Pinpoint the cell where the given text exists, returning its [X, Y] midpoint coordinate. 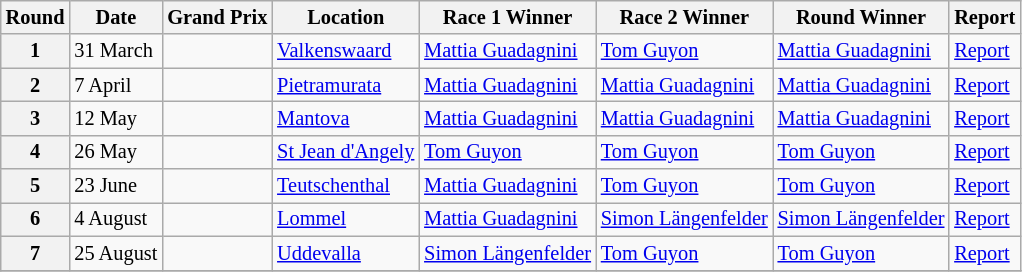
31 March [116, 51]
Pietramurata [346, 85]
Uddevalla [346, 253]
3 [36, 118]
23 June [116, 186]
Race 1 Winner [508, 17]
6 [36, 219]
Lommel [346, 219]
4 [36, 152]
Location [346, 17]
Valkenswaard [346, 51]
1 [36, 51]
Mantova [346, 118]
12 May [116, 118]
St Jean d'Angely [346, 152]
2 [36, 85]
Teutschenthal [346, 186]
Date [116, 17]
26 May [116, 152]
25 August [116, 253]
7 [36, 253]
7 April [116, 85]
Grand Prix [217, 17]
4 August [116, 219]
Round Winner [862, 17]
Race 2 Winner [684, 17]
5 [36, 186]
Round [36, 17]
